For the text-containing cell, return its midpoint in [x, y] coordinate format. 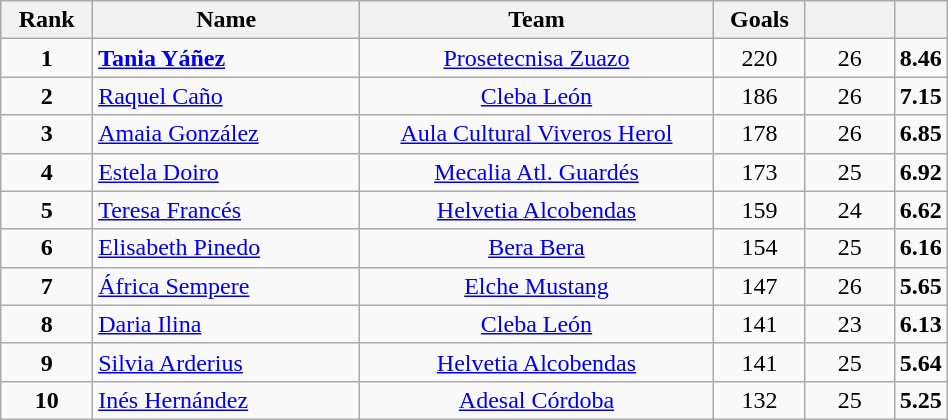
Silvia Arderius [226, 362]
7.15 [920, 96]
10 [47, 400]
6 [47, 248]
5.64 [920, 362]
Name [226, 20]
Daria Ilina [226, 324]
6.16 [920, 248]
Teresa Francés [226, 210]
3 [47, 134]
6.85 [920, 134]
178 [759, 134]
159 [759, 210]
Raquel Caño [226, 96]
5.25 [920, 400]
8.46 [920, 58]
220 [759, 58]
2 [47, 96]
Inés Hernández [226, 400]
8 [47, 324]
147 [759, 286]
173 [759, 172]
6.13 [920, 324]
Aula Cultural Viveros Herol [537, 134]
Elisabeth Pinedo [226, 248]
4 [47, 172]
23 [850, 324]
154 [759, 248]
Prosetecnisa Zuazo [537, 58]
Amaia González [226, 134]
9 [47, 362]
Rank [47, 20]
Elche Mustang [537, 286]
7 [47, 286]
Tania Yáñez [226, 58]
Estela Doiro [226, 172]
6.92 [920, 172]
Bera Bera [537, 248]
6.62 [920, 210]
Team [537, 20]
5.65 [920, 286]
Mecalia Atl. Guardés [537, 172]
Adesal Córdoba [537, 400]
186 [759, 96]
Goals [759, 20]
1 [47, 58]
5 [47, 210]
24 [850, 210]
132 [759, 400]
África Sempere [226, 286]
